Output the [x, y] coordinate of the center of the cell containing the given text.  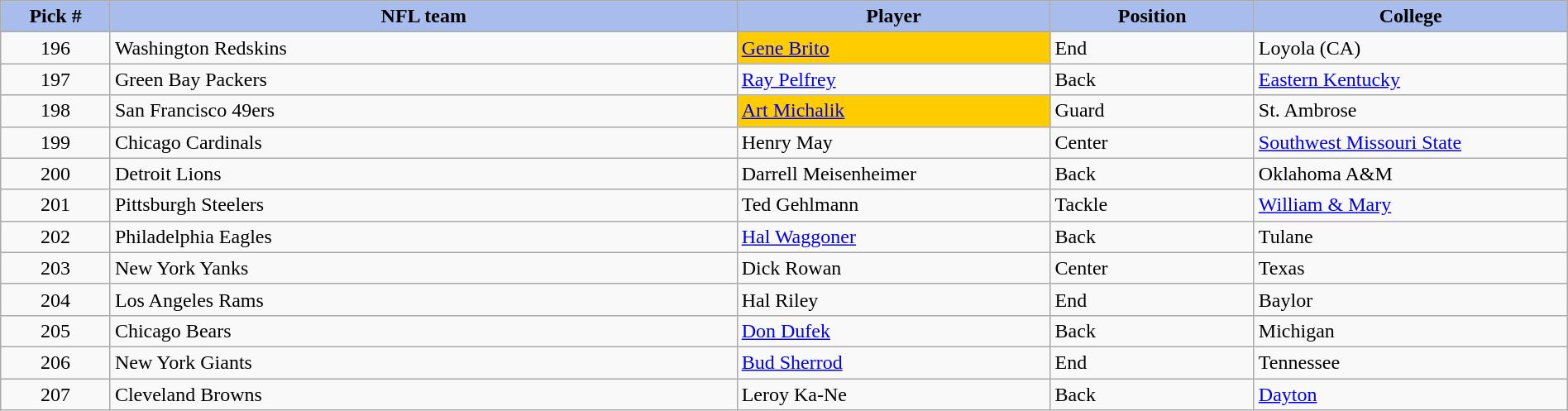
202 [56, 237]
St. Ambrose [1411, 111]
204 [56, 299]
Chicago Bears [423, 331]
Washington Redskins [423, 48]
196 [56, 48]
197 [56, 79]
Hal Riley [893, 299]
Detroit Lions [423, 174]
Pittsburgh Steelers [423, 205]
Dick Rowan [893, 268]
206 [56, 362]
Cleveland Browns [423, 394]
Gene Brito [893, 48]
Loyola (CA) [1411, 48]
Tulane [1411, 237]
Dayton [1411, 394]
Philadelphia Eagles [423, 237]
New York Yanks [423, 268]
Henry May [893, 142]
Darrell Meisenheimer [893, 174]
San Francisco 49ers [423, 111]
College [1411, 17]
Guard [1152, 111]
Leroy Ka-Ne [893, 394]
Eastern Kentucky [1411, 79]
Bud Sherrod [893, 362]
Green Bay Packers [423, 79]
Hal Waggoner [893, 237]
199 [56, 142]
Tennessee [1411, 362]
207 [56, 394]
Pick # [56, 17]
201 [56, 205]
200 [56, 174]
Ted Gehlmann [893, 205]
Position [1152, 17]
New York Giants [423, 362]
Tackle [1152, 205]
203 [56, 268]
Player [893, 17]
Ray Pelfrey [893, 79]
Michigan [1411, 331]
Southwest Missouri State [1411, 142]
William & Mary [1411, 205]
Oklahoma A&M [1411, 174]
198 [56, 111]
Chicago Cardinals [423, 142]
NFL team [423, 17]
Los Angeles Rams [423, 299]
Texas [1411, 268]
Baylor [1411, 299]
Don Dufek [893, 331]
205 [56, 331]
Art Michalik [893, 111]
